Capture the cell that displays the provided text and extract its [X, Y] central coordinate. 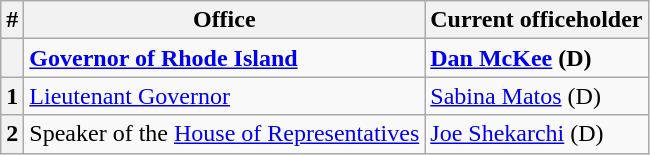
Lieutenant Governor [224, 96]
Speaker of the House of Representatives [224, 134]
Dan McKee (D) [536, 58]
1 [12, 96]
Joe Shekarchi (D) [536, 134]
Sabina Matos (D) [536, 96]
Current officeholder [536, 20]
Office [224, 20]
# [12, 20]
Governor of Rhode Island [224, 58]
2 [12, 134]
